Search for the cell housing the specified text and yield its [X, Y] center coordinate. 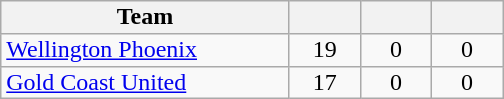
Wellington Phoenix [146, 50]
19 [324, 50]
Gold Coast United [146, 82]
17 [324, 82]
Team [146, 18]
